Return (x, y) of the center of cell containing provided text 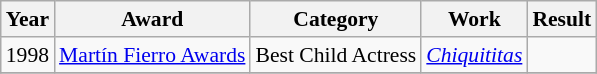
Best Child Actress (336, 55)
Year (28, 19)
Award (152, 19)
Work (474, 19)
Martín Fierro Awards (152, 55)
Chiquititas (474, 55)
1998 (28, 55)
Category (336, 19)
Result (562, 19)
